Provide the (X, Y) coordinate of the cell's center where the given text is located.  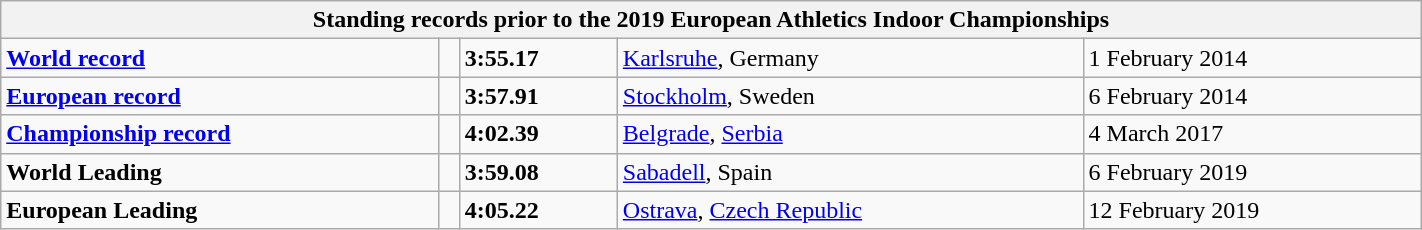
3:55.17 (538, 58)
Sabadell, Spain (850, 172)
Championship record (220, 134)
4 March 2017 (1252, 134)
World Leading (220, 172)
3:59.08 (538, 172)
6 February 2019 (1252, 172)
Stockholm, Sweden (850, 96)
4:05.22 (538, 210)
Belgrade, Serbia (850, 134)
12 February 2019 (1252, 210)
1 February 2014 (1252, 58)
Karlsruhe, Germany (850, 58)
Standing records prior to the 2019 European Athletics Indoor Championships (711, 20)
European Leading (220, 210)
World record (220, 58)
3:57.91 (538, 96)
European record (220, 96)
Ostrava, Czech Republic (850, 210)
6 February 2014 (1252, 96)
4:02.39 (538, 134)
